Determine the (x, y) coordinate at the center of the cell enclosing the given text.  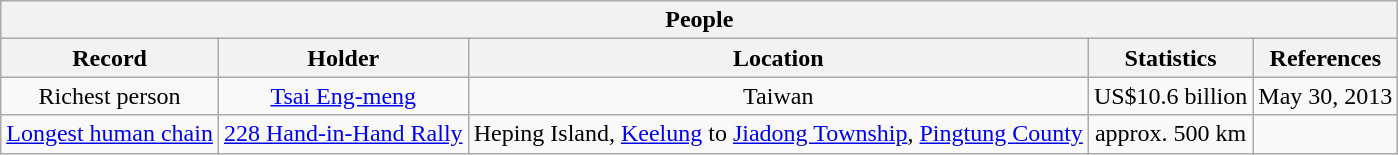
Tsai Eng-meng (343, 96)
Statistics (1170, 58)
Holder (343, 58)
approx. 500 km (1170, 134)
228 Hand-in-Hand Rally (343, 134)
Heping Island, Keelung to Jiadong Township, Pingtung County (778, 134)
Longest human chain (110, 134)
Richest person (110, 96)
Record (110, 58)
US$10.6 billion (1170, 96)
May 30, 2013 (1326, 96)
Taiwan (778, 96)
Location (778, 58)
References (1326, 58)
People (700, 20)
